Determine the (X, Y) coordinate at the center of the cell enclosing the given text.  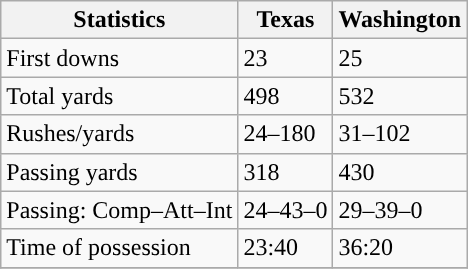
430 (400, 172)
23 (286, 58)
Rushes/yards (120, 134)
29–39–0 (400, 210)
23:40 (286, 248)
Statistics (120, 20)
Time of possession (120, 248)
31–102 (400, 134)
Passing yards (120, 172)
Passing: Comp–Att–Int (120, 210)
36:20 (400, 248)
Texas (286, 20)
Washington (400, 20)
First downs (120, 58)
Total yards (120, 96)
318 (286, 172)
24–43–0 (286, 210)
24–180 (286, 134)
532 (400, 96)
25 (400, 58)
498 (286, 96)
